Determine the (X, Y) coordinate at the center of the cell enclosing the given text.  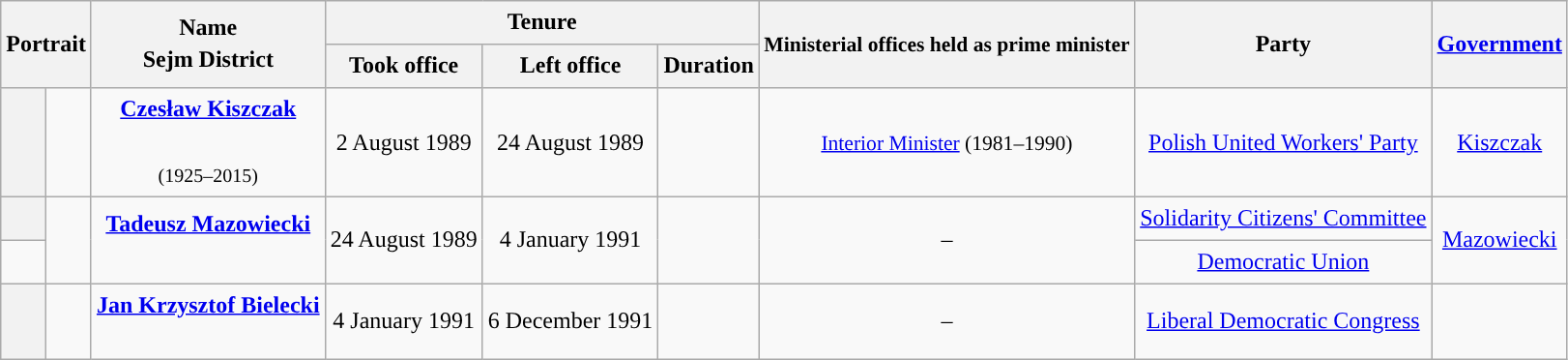
Polish United Workers' Party (1284, 141)
NameSejm District (208, 45)
Democratic Union (1284, 261)
Kiszczak (1499, 141)
Party (1284, 45)
Ministerial offices held as prime minister (946, 45)
Liberal Democratic Congress (1284, 321)
2 August 1989 (404, 141)
6 December 1991 (570, 321)
Mazowiecki (1499, 240)
Left office (570, 66)
Took office (404, 66)
Jan Krzysztof Bielecki (208, 321)
Interior Minister (1981–1990) (946, 141)
Solidarity Citizens' Committee (1284, 219)
Duration (709, 66)
Czesław Kiszczak(1925–2015) (208, 141)
Government (1499, 45)
Portrait (46, 45)
Tadeusz Mazowiecki (208, 240)
Tenure (541, 23)
